Pinpoint the cell where the given text exists, returning its (X, Y) midpoint coordinate. 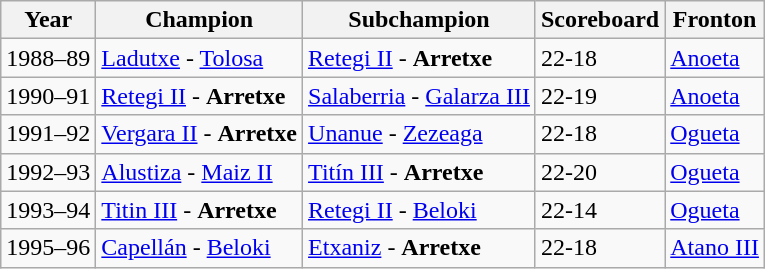
22-14 (600, 210)
1995–96 (48, 248)
22-19 (600, 96)
1990–91 (48, 96)
22-20 (600, 172)
Capellán - Beloki (200, 248)
Titín III - Arretxe (420, 172)
Year (48, 20)
Vergara II - Arretxe (200, 134)
Subchampion (420, 20)
Scoreboard (600, 20)
1993–94 (48, 210)
Etxaniz - Arretxe (420, 248)
Atano III (715, 248)
Retegi II - Beloki (420, 210)
Titin III - Arretxe (200, 210)
1991–92 (48, 134)
Salaberria - Galarza III (420, 96)
1988–89 (48, 58)
Champion (200, 20)
1992–93 (48, 172)
Alustiza - Maiz II (200, 172)
Unanue - Zezeaga (420, 134)
Ladutxe - Tolosa (200, 58)
Fronton (715, 20)
